Locate the cell with the specified text and output its (X, Y) center coordinate. 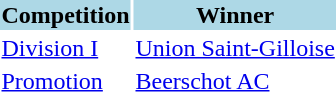
Union Saint-Gilloise (235, 48)
Division I (66, 48)
Winner (235, 15)
Competition (66, 15)
